For the text-containing cell, return its midpoint in [X, Y] coordinate format. 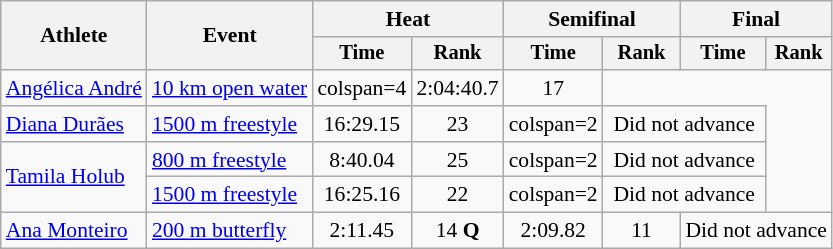
Diana Durães [74, 124]
16:25.16 [362, 195]
Athlete [74, 36]
14 Q [457, 231]
800 m freestyle [230, 160]
Event [230, 36]
2:09.82 [554, 231]
Tamila Holub [74, 178]
Heat [408, 19]
colspan=4 [362, 88]
16:29.15 [362, 124]
11 [642, 231]
10 km open water [230, 88]
2:11.45 [362, 231]
25 [457, 160]
22 [457, 195]
Angélica André [74, 88]
Final [756, 19]
23 [457, 124]
200 m butterfly [230, 231]
8:40.04 [362, 160]
2:04:40.7 [457, 88]
Semifinal [592, 19]
17 [554, 88]
Ana Monteiro [74, 231]
